Identify which cell holds the provided text, then report its (X, Y) central coordinate. 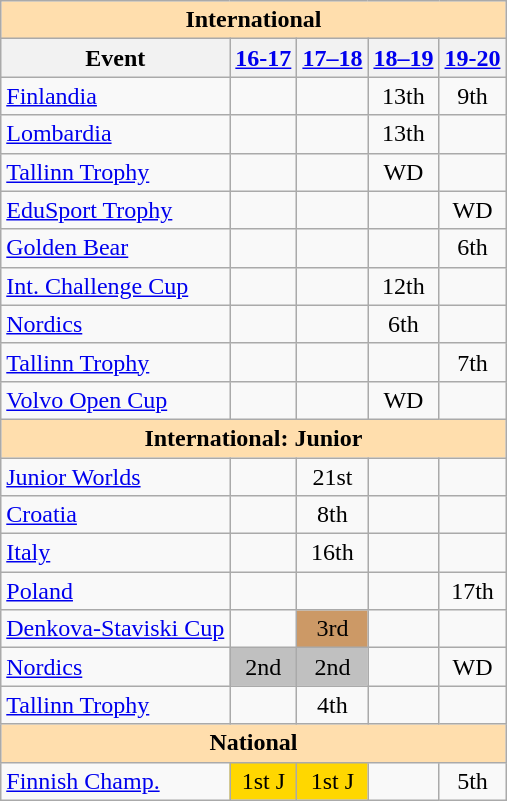
Denkova-Staviski Cup (116, 629)
17th (472, 591)
National (254, 743)
16-17 (264, 58)
Poland (116, 591)
19-20 (472, 58)
Event (116, 58)
9th (472, 96)
Golden Bear (116, 248)
Croatia (116, 515)
4th (332, 705)
Finlandia (116, 96)
Volvo Open Cup (116, 400)
International (254, 20)
18–19 (404, 58)
Italy (116, 553)
Int. Challenge Cup (116, 286)
EduSport Trophy (116, 210)
12th (404, 286)
8th (332, 515)
Junior Worlds (116, 477)
17–18 (332, 58)
5th (472, 781)
16th (332, 553)
International: Junior (254, 438)
Finnish Champ. (116, 781)
Lombardia (116, 134)
21st (332, 477)
7th (472, 362)
3rd (332, 629)
